Find where the given text appears and provide that cell's center as (x, y) coordinate. 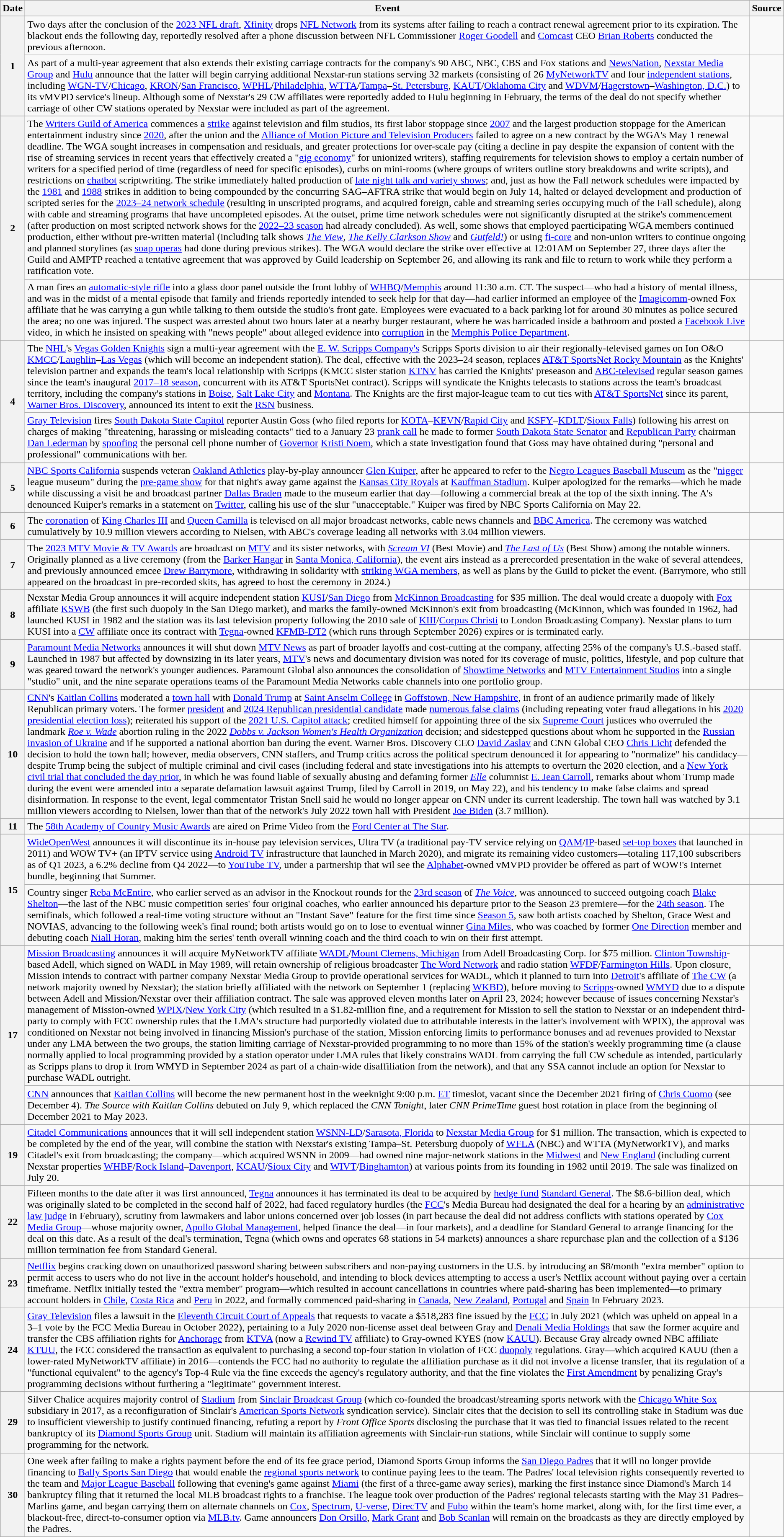
8 (13, 614)
6 (13, 526)
10 (13, 754)
19 (13, 1155)
29 (13, 1422)
11 (13, 827)
22 (13, 1222)
17 (13, 1035)
1 (13, 66)
The 58th Academy of Country Music Awards are aired on Prime Video from the Ford Center at The Star. (387, 827)
15 (13, 890)
23 (13, 1283)
30 (13, 1495)
Source (766, 8)
5 (13, 488)
Event (387, 8)
2 (13, 228)
7 (13, 565)
9 (13, 664)
Date (13, 8)
4 (13, 401)
24 (13, 1350)
